Output the (X, Y) coordinate of the center of the cell containing the given text.  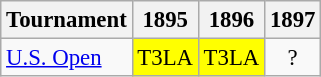
U.S. Open (66, 58)
Tournament (66, 20)
1896 (231, 20)
? (293, 58)
1895 (165, 20)
1897 (293, 20)
